From the cell containing the given text, extract its center point as (X, Y) coordinate. 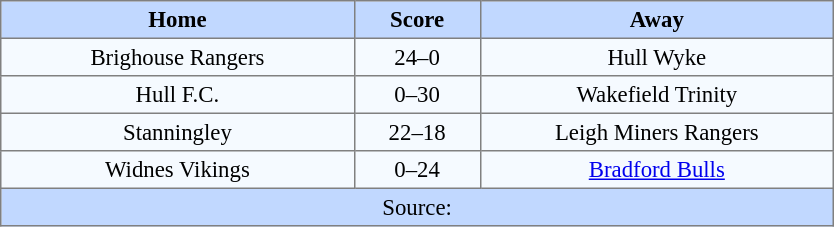
22–18 (417, 132)
Source: (418, 207)
Bradford Bulls (656, 170)
Wakefield Trinity (656, 95)
Score (417, 20)
0–30 (417, 95)
Brighouse Rangers (178, 57)
Hull Wyke (656, 57)
24–0 (417, 57)
Stanningley (178, 132)
Widnes Vikings (178, 170)
Hull F.C. (178, 95)
Leigh Miners Rangers (656, 132)
0–24 (417, 170)
Away (656, 20)
Home (178, 20)
